Return the [X, Y] coordinate for the center point of the cell that contains the specified text.  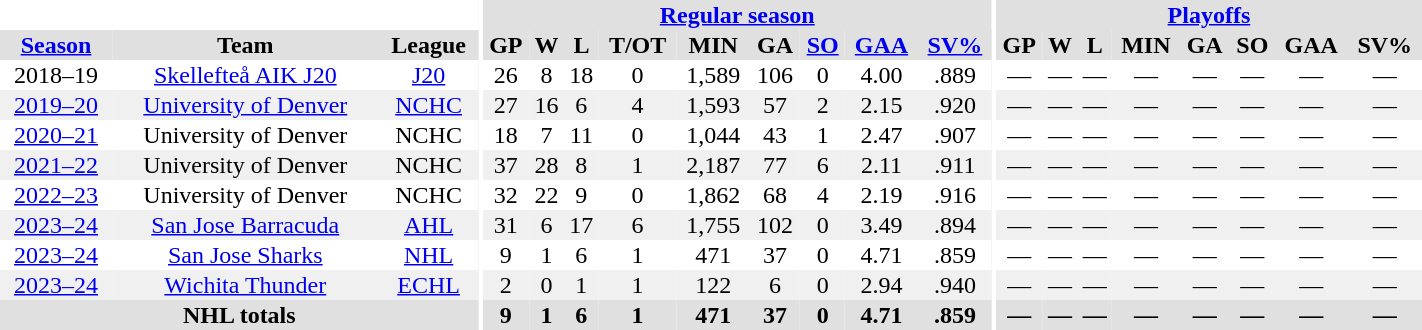
1,589 [712, 75]
NHL totals [240, 315]
2.15 [882, 105]
122 [712, 285]
11 [582, 135]
ECHL [429, 285]
.907 [955, 135]
2022–23 [56, 195]
16 [546, 105]
43 [775, 135]
2020–21 [56, 135]
2.94 [882, 285]
Season [56, 45]
26 [506, 75]
77 [775, 165]
Team [246, 45]
2021–22 [56, 165]
4.00 [882, 75]
NHL [429, 255]
Skellefteå AIK J20 [246, 75]
2.47 [882, 135]
7 [546, 135]
.894 [955, 225]
27 [506, 105]
31 [506, 225]
Wichita Thunder [246, 285]
106 [775, 75]
2,187 [712, 165]
102 [775, 225]
22 [546, 195]
1,862 [712, 195]
.911 [955, 165]
17 [582, 225]
.940 [955, 285]
32 [506, 195]
.920 [955, 105]
J20 [429, 75]
3.49 [882, 225]
League [429, 45]
68 [775, 195]
AHL [429, 225]
San Jose Barracuda [246, 225]
1,593 [712, 105]
2018–19 [56, 75]
1,755 [712, 225]
Regular season [737, 15]
28 [546, 165]
Playoffs [1209, 15]
2.19 [882, 195]
T/OT [638, 45]
.916 [955, 195]
2.11 [882, 165]
.889 [955, 75]
San Jose Sharks [246, 255]
2019–20 [56, 105]
57 [775, 105]
1,044 [712, 135]
